Extract the (x, y) coordinate from the center of the cell holding the provided text.  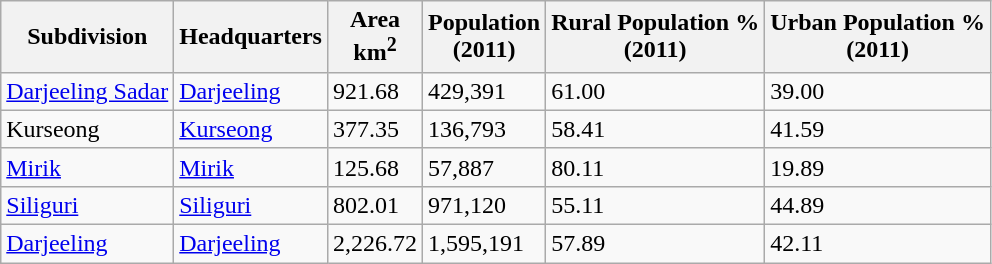
802.01 (374, 205)
57,887 (484, 167)
136,793 (484, 129)
921.68 (374, 91)
Urban Population %(2011) (878, 37)
44.89 (878, 205)
55.11 (656, 205)
39.00 (878, 91)
80.11 (656, 167)
61.00 (656, 91)
Headquarters (251, 37)
429,391 (484, 91)
Darjeeling Sadar (88, 91)
19.89 (878, 167)
58.41 (656, 129)
57.89 (656, 244)
377.35 (374, 129)
2,226.72 (374, 244)
Subdivision (88, 37)
125.68 (374, 167)
1,595,191 (484, 244)
971,120 (484, 205)
Population(2011) (484, 37)
Areakm2 (374, 37)
Rural Population %(2011) (656, 37)
41.59 (878, 129)
42.11 (878, 244)
